Locate the cell with the specified text and output its [X, Y] center coordinate. 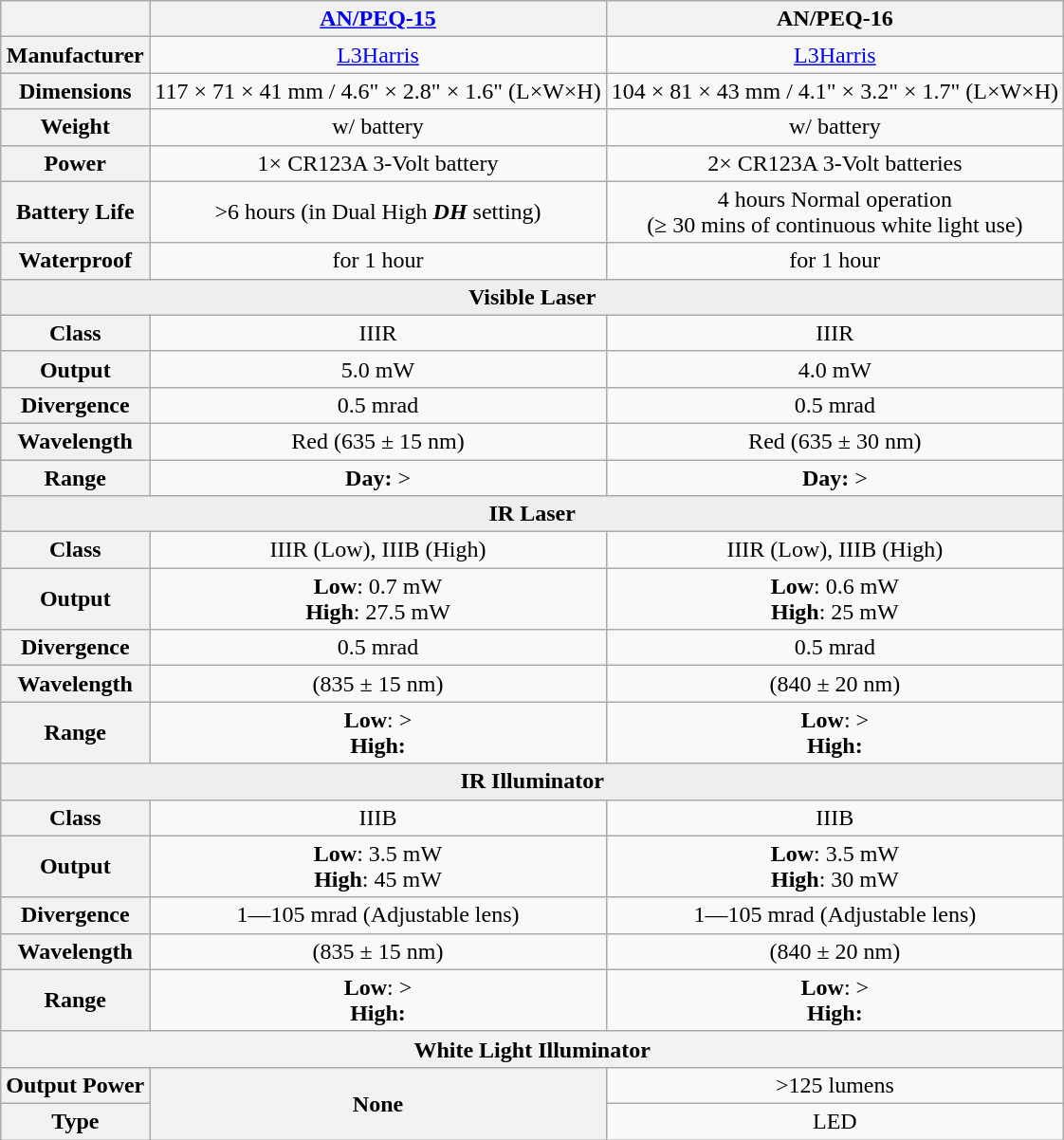
IR Laser [533, 514]
Red (635 ± 30 nm) [835, 441]
Weight [76, 127]
Red (635 ± 15 nm) [377, 441]
IR Illuminator [533, 781]
>125 lumens [835, 1085]
Low: 0.6 mWHigh: 25 mW [835, 599]
LED [835, 1121]
1× CR123A 3-Volt battery [377, 163]
117 × 71 × 41 mm / 4.6" × 2.8" × 1.6" (L×W×H) [377, 91]
Output Power [76, 1085]
2× CR123A 3-Volt batteries [835, 163]
Type [76, 1121]
White Light Illuminator [533, 1049]
Low: 3.5 mWHigh: 45 mW [377, 867]
Visible Laser [533, 297]
4.0 mW [835, 369]
Dimensions [76, 91]
AN/PEQ-16 [835, 19]
Power [76, 163]
Battery Life [76, 212]
Waterproof [76, 261]
Manufacturer [76, 55]
104 × 81 × 43 mm / 4.1" × 3.2" × 1.7" (L×W×H) [835, 91]
5.0 mW [377, 369]
>6 hours (in Dual High DH setting) [377, 212]
Low: 0.7 mWHigh: 27.5 mW [377, 599]
None [377, 1103]
AN/PEQ-15 [377, 19]
Low: 3.5 mWHigh: 30 mW [835, 867]
4 hours Normal operation(≥ 30 mins of continuous white light use) [835, 212]
